Capture the cell that displays the provided text and extract its (X, Y) central coordinate. 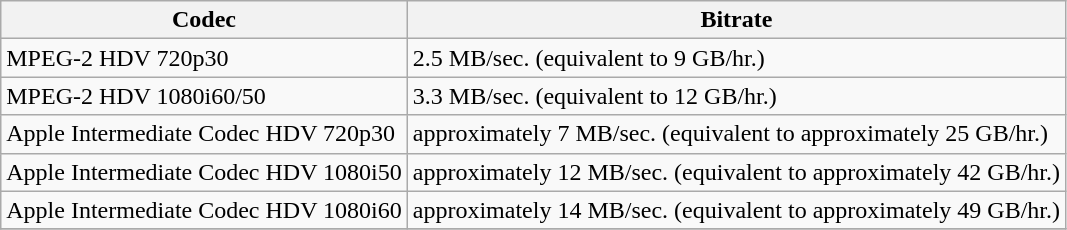
3.3 MB/sec. (equivalent to 12 GB/hr.) (736, 96)
Apple Intermediate Codec HDV 1080i60 (204, 210)
Apple Intermediate Codec HDV 1080i50 (204, 172)
Bitrate (736, 20)
MPEG-2 HDV 1080i60/50 (204, 96)
Codec (204, 20)
approximately 14 MB/sec. (equivalent to approximately 49 GB/hr.) (736, 210)
approximately 7 MB/sec. (equivalent to approximately 25 GB/hr.) (736, 134)
approximately 12 MB/sec. (equivalent to approximately 42 GB/hr.) (736, 172)
Apple Intermediate Codec HDV 720p30 (204, 134)
MPEG-2 HDV 720p30 (204, 58)
2.5 MB/sec. (equivalent to 9 GB/hr.) (736, 58)
